Extract the [X, Y] coordinate from the center of the cell holding the provided text.  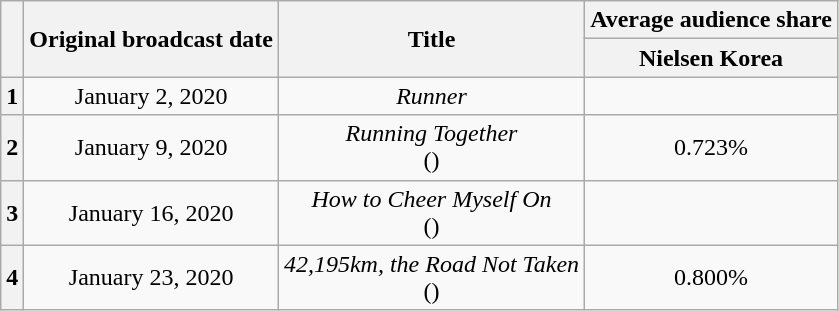
0.800% [712, 278]
Runner [431, 96]
January 2, 2020 [152, 96]
Nielsen Korea [712, 58]
3 [12, 212]
2 [12, 148]
Title [431, 39]
42,195km, the Road Not Taken() [431, 278]
Average audience share [712, 20]
Running Together() [431, 148]
January 23, 2020 [152, 278]
0.723% [712, 148]
January 9, 2020 [152, 148]
4 [12, 278]
January 16, 2020 [152, 212]
1 [12, 96]
Original broadcast date [152, 39]
How to Cheer Myself On() [431, 212]
